Output the [X, Y] coordinate of the center of the cell containing the given text.  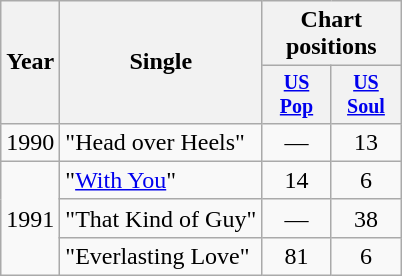
Chart positions [332, 34]
"Everlasting Love" [161, 256]
81 [296, 256]
38 [366, 218]
14 [296, 180]
Year [30, 62]
USSoul [366, 94]
"With You" [161, 180]
1991 [30, 218]
"That Kind of Guy" [161, 218]
1990 [30, 142]
Single [161, 62]
"Head over Heels" [161, 142]
13 [366, 142]
USPop [296, 94]
